Capture the cell that displays the provided text and extract its (X, Y) central coordinate. 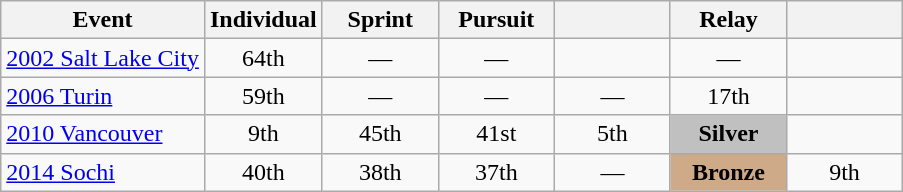
41st (496, 134)
Sprint (380, 20)
5th (612, 134)
45th (380, 134)
2002 Salt Lake City (103, 58)
17th (728, 96)
2014 Sochi (103, 172)
64th (263, 58)
2010 Vancouver (103, 134)
Event (103, 20)
Bronze (728, 172)
59th (263, 96)
2006 Turin (103, 96)
40th (263, 172)
Relay (728, 20)
Individual (263, 20)
Silver (728, 134)
38th (380, 172)
Pursuit (496, 20)
37th (496, 172)
